Output the [x, y] coordinate of the center of the cell containing the given text.  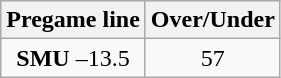
SMU –13.5 [74, 58]
Over/Under [212, 20]
Pregame line [74, 20]
57 [212, 58]
